Determine the (x, y) coordinate at the center of the cell enclosing the given text.  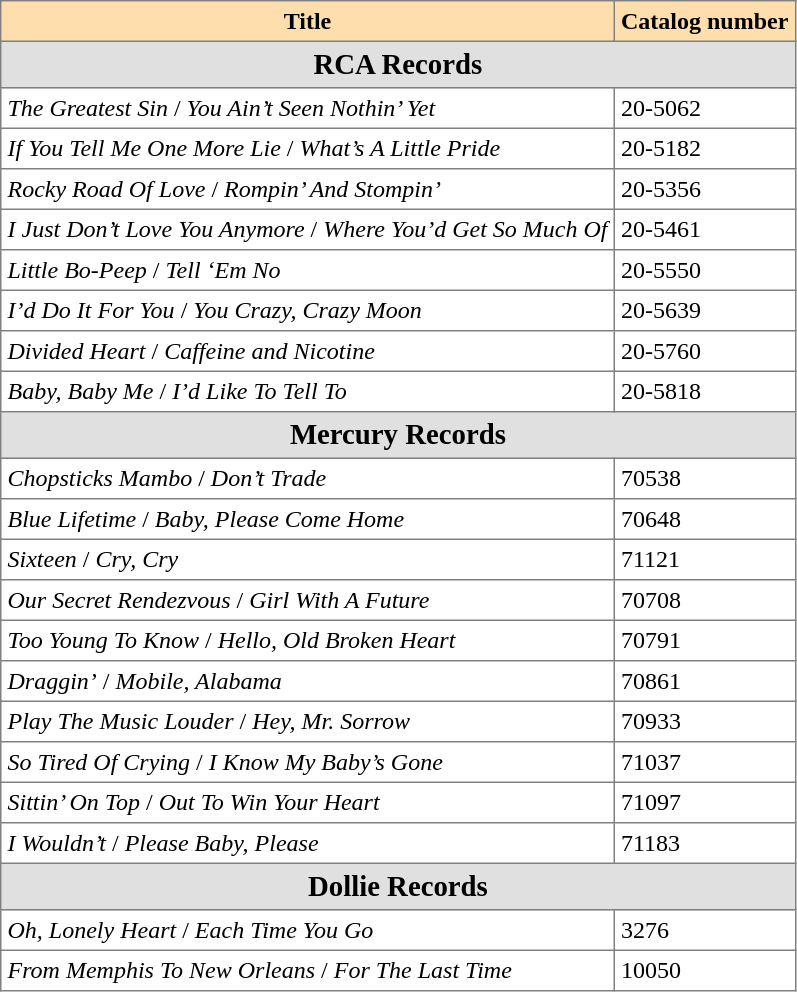
10050 (704, 970)
Divided Heart / Caffeine and Nicotine (308, 351)
Draggin’ / Mobile, Alabama (308, 681)
70708 (704, 600)
Mercury Records (398, 435)
3276 (704, 930)
Chopsticks Mambo / Don’t Trade (308, 478)
Oh, Lonely Heart / Each Time You Go (308, 930)
From Memphis To New Orleans / For The Last Time (308, 970)
If You Tell Me One More Lie / What’s A Little Pride (308, 148)
20-5182 (704, 148)
71121 (704, 559)
70791 (704, 640)
71097 (704, 802)
Play The Music Louder / Hey, Mr. Sorrow (308, 721)
Title (308, 21)
Sittin’ On Top / Out To Win Your Heart (308, 802)
70861 (704, 681)
20-5818 (704, 391)
I Wouldn’t / Please Baby, Please (308, 843)
So Tired Of Crying / I Know My Baby’s Gone (308, 762)
71037 (704, 762)
20-5550 (704, 270)
20-5639 (704, 310)
Little Bo-Peep / Tell ‘Em No (308, 270)
70538 (704, 478)
Rocky Road Of Love / Rompin’ And Stompin’ (308, 189)
I Just Don’t Love You Anymore / Where You’d Get So Much Of (308, 229)
I’d Do It For You / You Crazy, Crazy Moon (308, 310)
Dollie Records (398, 886)
Catalog number (704, 21)
Too Young To Know / Hello, Old Broken Heart (308, 640)
71183 (704, 843)
The Greatest Sin / You Ain’t Seen Nothin’ Yet (308, 108)
RCA Records (398, 64)
20-5356 (704, 189)
70933 (704, 721)
Sixteen / Cry, Cry (308, 559)
Our Secret Rendezvous / Girl With A Future (308, 600)
20-5760 (704, 351)
Blue Lifetime / Baby, Please Come Home (308, 519)
20-5062 (704, 108)
70648 (704, 519)
Baby, Baby Me / I’d Like To Tell To (308, 391)
20-5461 (704, 229)
